Scan for the cell matching the given text and deliver its [x, y] coordinate at center. 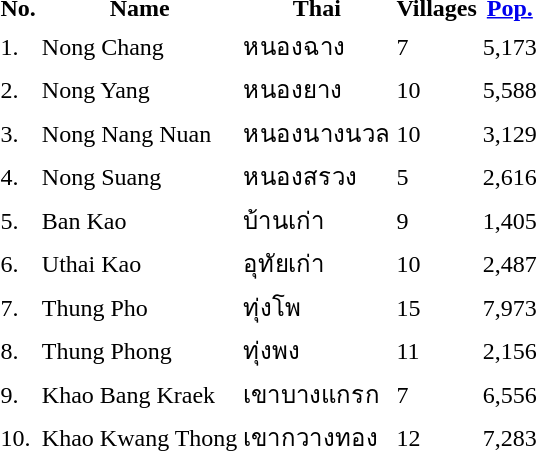
หนองฉาง [317, 46]
เขาบางแกรก [317, 394]
ทุ่งพง [317, 350]
หนองสรวง [317, 176]
Nong Yang [140, 90]
15 [436, 307]
ทุ่งโพ [317, 307]
Nong Chang [140, 46]
5 [436, 176]
Thung Pho [140, 307]
Thung Phong [140, 350]
9 [436, 220]
Nong Nang Nuan [140, 133]
บ้านเก่า [317, 220]
11 [436, 350]
Nong Suang [140, 176]
อุทัยเก่า [317, 264]
Uthai Kao [140, 264]
หนองนางนวล [317, 133]
Ban Kao [140, 220]
หนองยาง [317, 90]
Khao Bang Kraek [140, 394]
